Pinpoint the cell where the given text exists, returning its [x, y] midpoint coordinate. 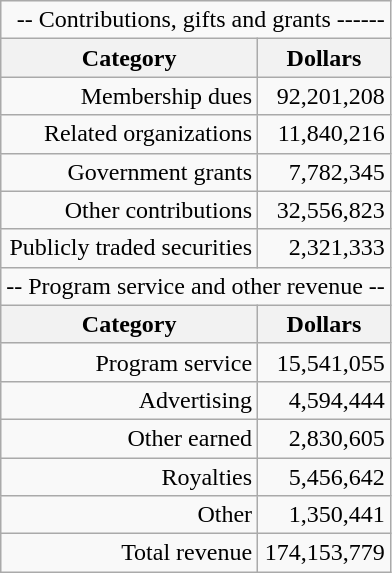
174,153,779 [324, 553]
5,456,642 [324, 477]
-- Program service and other revenue -- [196, 286]
1,350,441 [324, 515]
11,840,216 [324, 134]
2,830,605 [324, 438]
Government grants [130, 172]
Publicly traded securities [130, 248]
Related organizations [130, 134]
15,541,055 [324, 362]
Other contributions [130, 210]
4,594,444 [324, 400]
Membership dues [130, 96]
7,782,345 [324, 172]
32,556,823 [324, 210]
Total revenue [130, 553]
Other earned [130, 438]
Program service [130, 362]
Royalties [130, 477]
Advertising [130, 400]
-- Contributions, gifts and grants ------ [196, 20]
2,321,333 [324, 248]
92,201,208 [324, 96]
Other [130, 515]
